Detect which cell encompasses the target text, then output its (x, y) center coordinate. 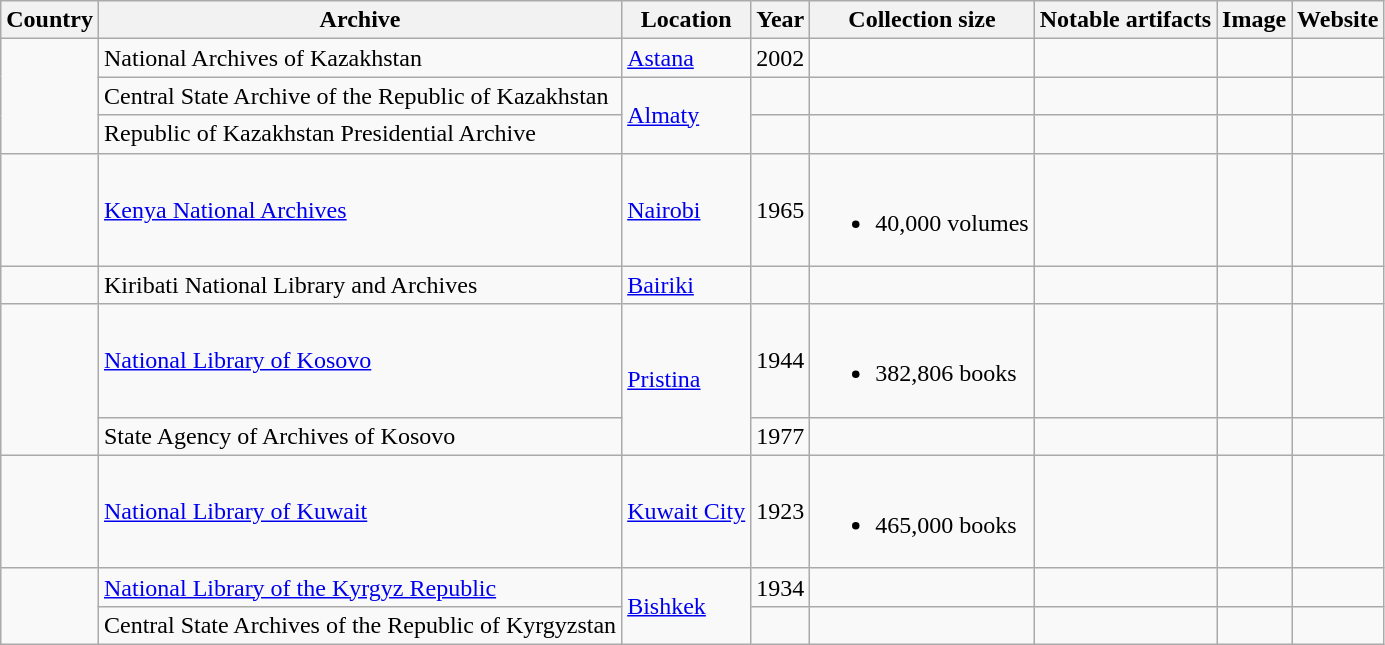
Almaty (686, 115)
Central State Archives of the Republic of Kyrgyzstan (360, 625)
National Library of Kosovo (360, 360)
2002 (780, 58)
1934 (780, 587)
Archive (360, 20)
382,806 books (922, 360)
Website (1338, 20)
Republic of Kazakhstan Presidential Archive (360, 134)
40,000 volumes (922, 210)
1944 (780, 360)
State Agency of Archives of Kosovo (360, 436)
Country (50, 20)
Bairiki (686, 285)
Pristina (686, 380)
National Archives of Kazakhstan (360, 58)
1923 (780, 512)
Astana (686, 58)
Bishkek (686, 606)
Notable artifacts (1125, 20)
1965 (780, 210)
Location (686, 20)
Nairobi (686, 210)
National Library of Kuwait (360, 512)
465,000 books (922, 512)
Collection size (922, 20)
Kenya National Archives (360, 210)
1977 (780, 436)
Kiribati National Library and Archives (360, 285)
Year (780, 20)
Kuwait City (686, 512)
Image (1254, 20)
National Library of the Kyrgyz Republic (360, 587)
Central State Archive of the Republic of Kazakhstan (360, 96)
